From the cell containing the given text, extract its center point as (X, Y) coordinate. 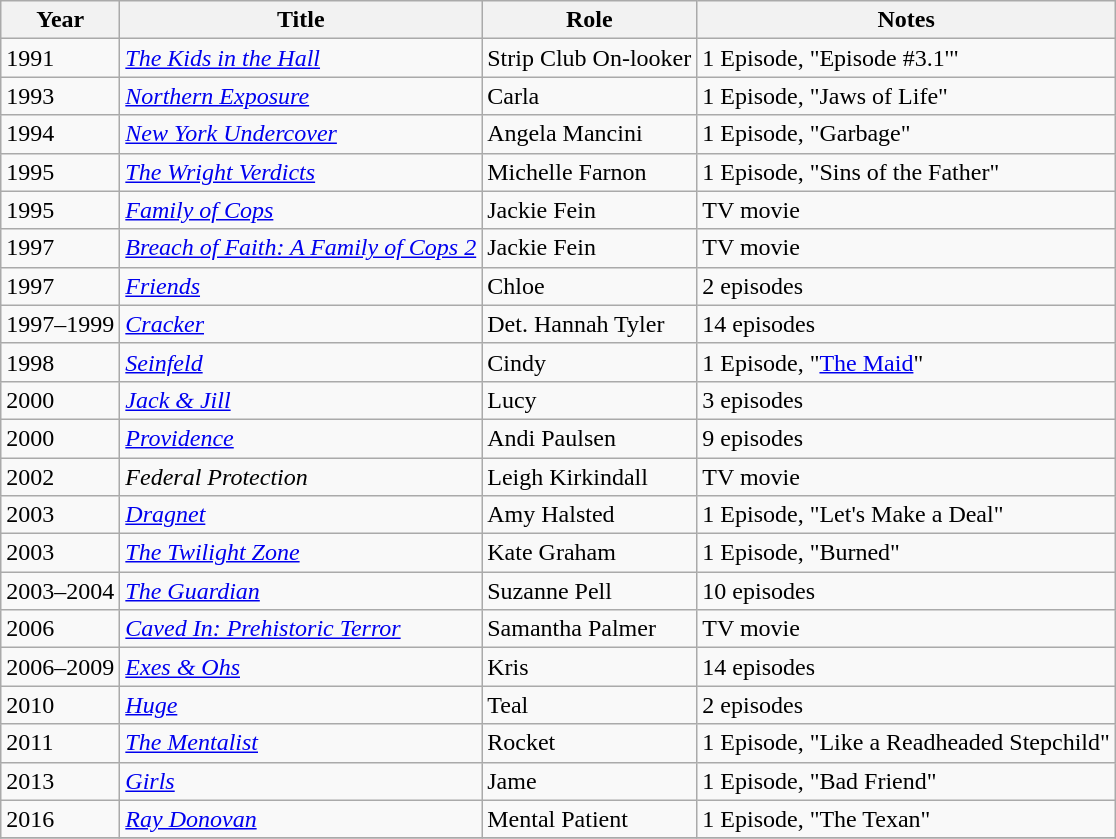
9 episodes (906, 438)
Cracker (301, 324)
Teal (590, 705)
3 episodes (906, 400)
Lucy (590, 400)
Girls (301, 781)
1 Episode, "Let's Make a Deal" (906, 515)
Chloe (590, 286)
1 Episode, "Bad Friend" (906, 781)
Year (60, 20)
Strip Club On-looker (590, 58)
1 Episode, "The Texan" (906, 819)
Family of Cops (301, 210)
Andi Paulsen (590, 438)
The Guardian (301, 591)
Friends (301, 286)
The Wright Verdicts (301, 172)
Michelle Farnon (590, 172)
Caved In: Prehistoric Terror (301, 629)
Jack & Jill (301, 400)
2006–2009 (60, 667)
2010 (60, 705)
Carla (590, 96)
Dragnet (301, 515)
1 Episode, "Sins of the Father" (906, 172)
2013 (60, 781)
1998 (60, 362)
1 Episode, "Episode #3.1'" (906, 58)
Breach of Faith: A Family of Cops 2 (301, 248)
Rocket (590, 743)
Mental Patient (590, 819)
Notes (906, 20)
1991 (60, 58)
2016 (60, 819)
1993 (60, 96)
10 episodes (906, 591)
1 Episode, "The Maid" (906, 362)
1994 (60, 134)
2006 (60, 629)
Role (590, 20)
Federal Protection (301, 477)
Kate Graham (590, 553)
Seinfeld (301, 362)
Ray Donovan (301, 819)
Suzanne Pell (590, 591)
1 Episode, "Burned" (906, 553)
The Mentalist (301, 743)
Providence (301, 438)
Exes & Ohs (301, 667)
2003–2004 (60, 591)
Jame (590, 781)
Title (301, 20)
Cindy (590, 362)
1 Episode, "Like a Readheaded Stepchild" (906, 743)
Angela Mancini (590, 134)
Samantha Palmer (590, 629)
Northern Exposure (301, 96)
The Twilight Zone (301, 553)
2002 (60, 477)
Leigh Kirkindall (590, 477)
Det. Hannah Tyler (590, 324)
2011 (60, 743)
Kris (590, 667)
1 Episode, "Garbage" (906, 134)
New York Undercover (301, 134)
1997–1999 (60, 324)
Huge (301, 705)
The Kids in the Hall (301, 58)
Amy Halsted (590, 515)
1 Episode, "Jaws of Life" (906, 96)
